Find where the given text appears and provide that cell's center as [x, y] coordinate. 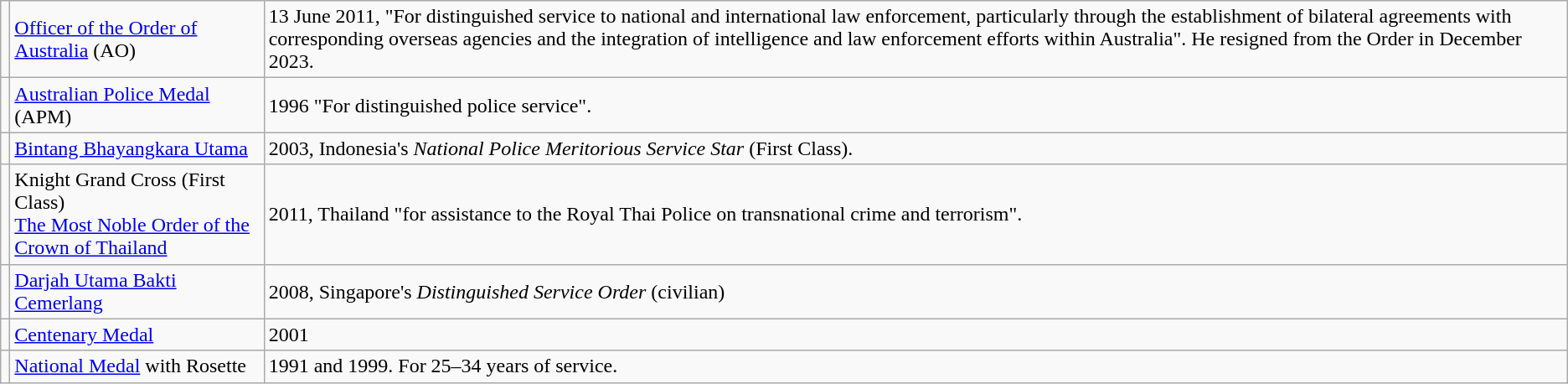
Australian Police Medal (APM) [137, 106]
2003, Indonesia's National Police Meritorious Service Star (First Class). [916, 148]
1991 and 1999. For 25–34 years of service. [916, 366]
Bintang Bhayangkara Utama [137, 148]
2008, Singapore's Distinguished Service Order (civilian) [916, 292]
2001 [916, 335]
1996 "For distinguished police service". [916, 106]
Officer of the Order of Australia (AO) [137, 39]
Darjah Utama Bakti Cemerlang [137, 292]
2011, Thailand "for assistance to the Royal Thai Police on transnational crime and terrorism". [916, 215]
Centenary Medal [137, 335]
Knight Grand Cross (First Class)The Most Noble Order of the Crown of Thailand [137, 215]
National Medal with Rosette [137, 366]
